Return the (X, Y) coordinate for the center point of the cell that contains the specified text.  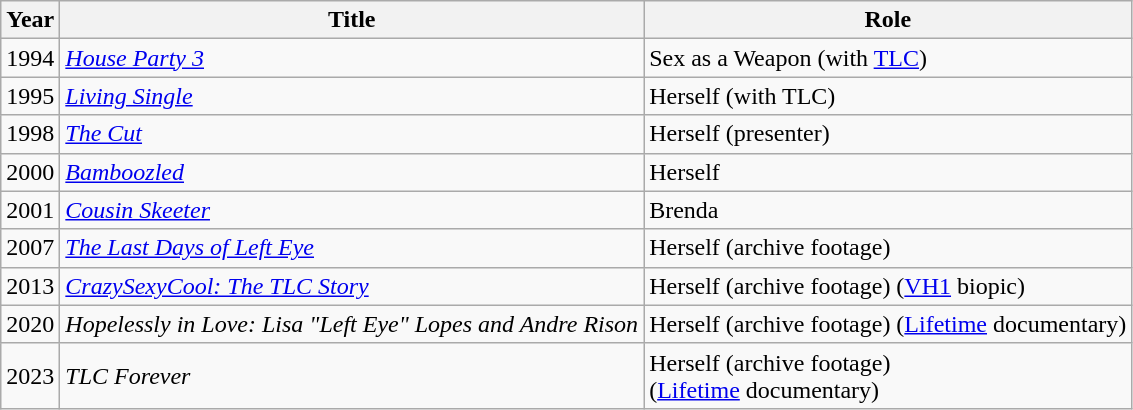
Cousin Skeeter (352, 210)
Bamboozled (352, 172)
Hopelessly in Love: Lisa "Left Eye" Lopes and Andre Rison (352, 324)
Title (352, 20)
The Cut (352, 134)
2007 (30, 248)
2000 (30, 172)
1998 (30, 134)
2020 (30, 324)
Year (30, 20)
1995 (30, 96)
Herself (888, 172)
Herself (with TLC) (888, 96)
Role (888, 20)
2023 (30, 376)
Sex as a Weapon (with TLC) (888, 58)
Herself (archive footage) (888, 248)
Brenda (888, 210)
Herself (archive footage) (Lifetime documentary) (888, 324)
2001 (30, 210)
The Last Days of Left Eye (352, 248)
1994 (30, 58)
CrazySexyCool: The TLC Story (352, 286)
TLC Forever (352, 376)
Herself (archive footage) (VH1 biopic) (888, 286)
Herself (presenter) (888, 134)
House Party 3 (352, 58)
Herself (archive footage)(Lifetime documentary) (888, 376)
Living Single (352, 96)
2013 (30, 286)
